Search for the cell housing the specified text and yield its (x, y) center coordinate. 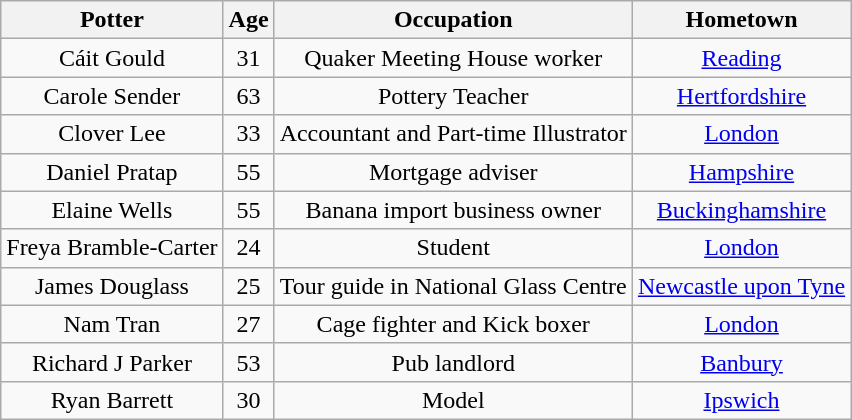
Model (453, 400)
Ryan Barrett (112, 400)
Quaker Meeting House worker (453, 58)
24 (248, 248)
Potter (112, 20)
Richard J Parker (112, 362)
Pottery Teacher (453, 96)
Occupation (453, 20)
Hometown (741, 20)
Clover Lee (112, 134)
Cáit Gould (112, 58)
Tour guide in National Glass Centre (453, 286)
Pub landlord (453, 362)
30 (248, 400)
63 (248, 96)
James Douglass (112, 286)
Daniel Pratap (112, 172)
Carole Sender (112, 96)
Ipswich (741, 400)
Freya Bramble-Carter (112, 248)
Accountant and Part-time Illustrator (453, 134)
Hampshire (741, 172)
Age (248, 20)
Elaine Wells (112, 210)
25 (248, 286)
Hertfordshire (741, 96)
Student (453, 248)
53 (248, 362)
Cage fighter and Kick boxer (453, 324)
Banbury (741, 362)
27 (248, 324)
33 (248, 134)
Reading (741, 58)
Nam Tran (112, 324)
Mortgage adviser (453, 172)
31 (248, 58)
Newcastle upon Tyne (741, 286)
Buckinghamshire (741, 210)
Banana import business owner (453, 210)
